From the cell containing the given text, extract its center point as (X, Y) coordinate. 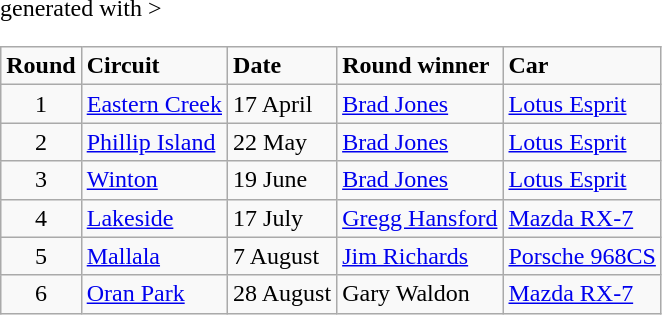
22 May (282, 142)
Date (282, 66)
17 April (282, 104)
7 August (282, 256)
Gregg Hansford (420, 218)
Gary Waldon (420, 294)
Oran Park (154, 294)
19 June (282, 180)
Round (41, 66)
6 (41, 294)
28 August (282, 294)
Lakeside (154, 218)
Winton (154, 180)
Circuit (154, 66)
Mallala (154, 256)
Eastern Creek (154, 104)
1 (41, 104)
Phillip Island (154, 142)
4 (41, 218)
Round winner (420, 66)
5 (41, 256)
2 (41, 142)
Car (582, 66)
Jim Richards (420, 256)
3 (41, 180)
17 July (282, 218)
Porsche 968CS (582, 256)
